Search for the cell housing the specified text and yield its (X, Y) center coordinate. 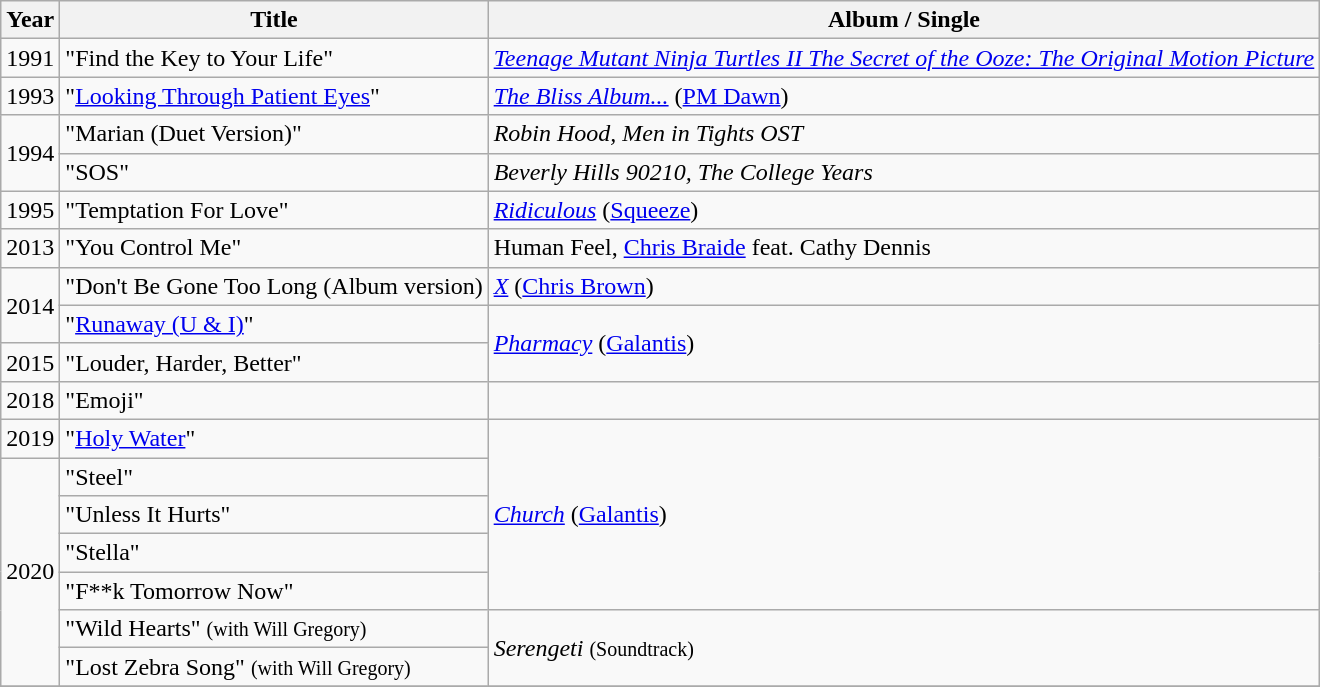
"Stella" (274, 553)
The Bliss Album... (PM Dawn) (904, 96)
"Wild Hearts" (with Will Gregory) (274, 629)
"Looking Through Patient Eyes" (274, 96)
1991 (30, 58)
2013 (30, 248)
Robin Hood, Men in Tights OST (904, 134)
2018 (30, 400)
2014 (30, 305)
2020 (30, 572)
X (Chris Brown) (904, 286)
"Louder, Harder, Better" (274, 362)
Serengeti (Soundtrack) (904, 648)
1993 (30, 96)
"Emoji" (274, 400)
1995 (30, 210)
Beverly Hills 90210, The College Years (904, 172)
Human Feel, Chris Braide feat. Cathy Dennis (904, 248)
Year (30, 20)
2015 (30, 362)
Ridiculous (Squeeze) (904, 210)
Teenage Mutant Ninja Turtles II The Secret of the Ooze: The Original Motion Picture (904, 58)
"Runaway (U & I)" (274, 324)
"Temptation For Love" (274, 210)
"Lost Zebra Song" (with Will Gregory) (274, 667)
1994 (30, 153)
Church (Galantis) (904, 514)
2019 (30, 438)
Title (274, 20)
"Holy Water" (274, 438)
"Find the Key to Your Life" (274, 58)
"Marian (Duet Version)" (274, 134)
"Steel" (274, 477)
"Unless It Hurts" (274, 515)
"You Control Me" (274, 248)
"F**k Tomorrow Now" (274, 591)
"Don't Be Gone Too Long (Album version) (274, 286)
"SOS" (274, 172)
Album / Single (904, 20)
Pharmacy (Galantis) (904, 343)
